Capture the cell that displays the provided text and extract its [x, y] central coordinate. 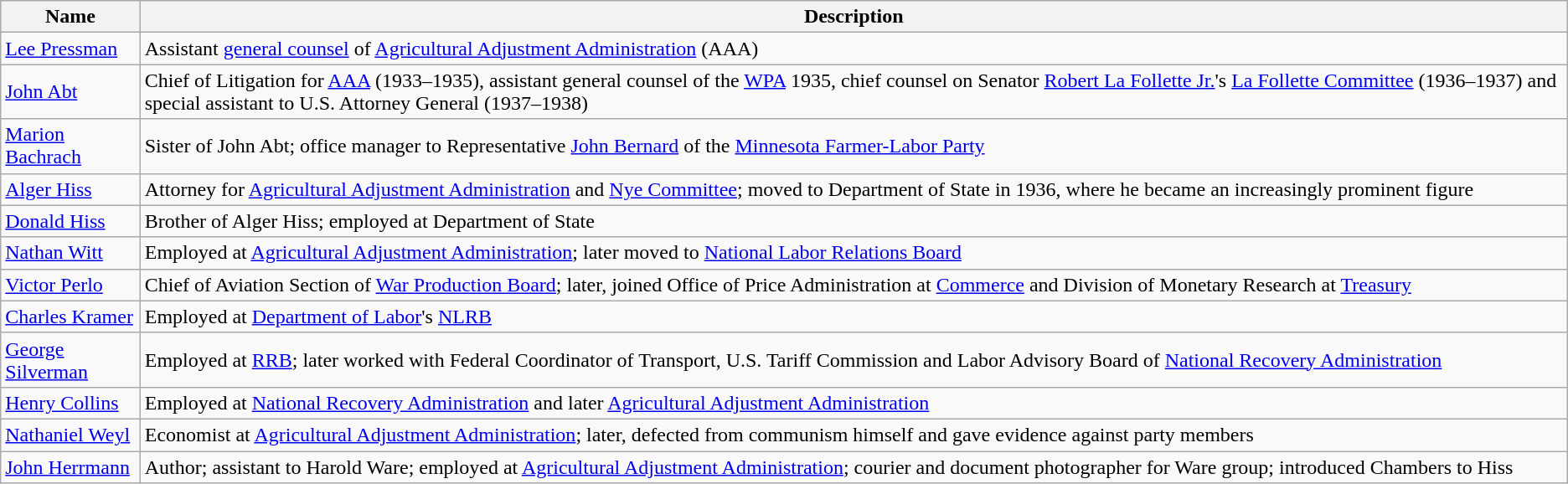
Nathan Witt [70, 253]
John Abt [70, 92]
Henry Collins [70, 403]
George Silverman [70, 360]
Sister of John Abt; office manager to Representative John Bernard of the Minnesota Farmer-Labor Party [854, 146]
Marion Bachrach [70, 146]
Employed at Agricultural Adjustment Administration; later moved to National Labor Relations Board [854, 253]
Employed at National Recovery Administration and later Agricultural Adjustment Administration [854, 403]
Nathaniel Weyl [70, 435]
Alger Hiss [70, 189]
Brother of Alger Hiss; employed at Department of State [854, 221]
Charles Kramer [70, 317]
Employed at Department of Labor's NLRB [854, 317]
Name [70, 17]
Assistant general counsel of Agricultural Adjustment Administration (AAA) [854, 49]
Economist at Agricultural Adjustment Administration; later, defected from communism himself and gave evidence against party members [854, 435]
Donald Hiss [70, 221]
Description [854, 17]
Victor Perlo [70, 285]
John Herrmann [70, 466]
Lee Pressman [70, 49]
